Provide the (x, y) coordinate of the cell's center where the given text is located.  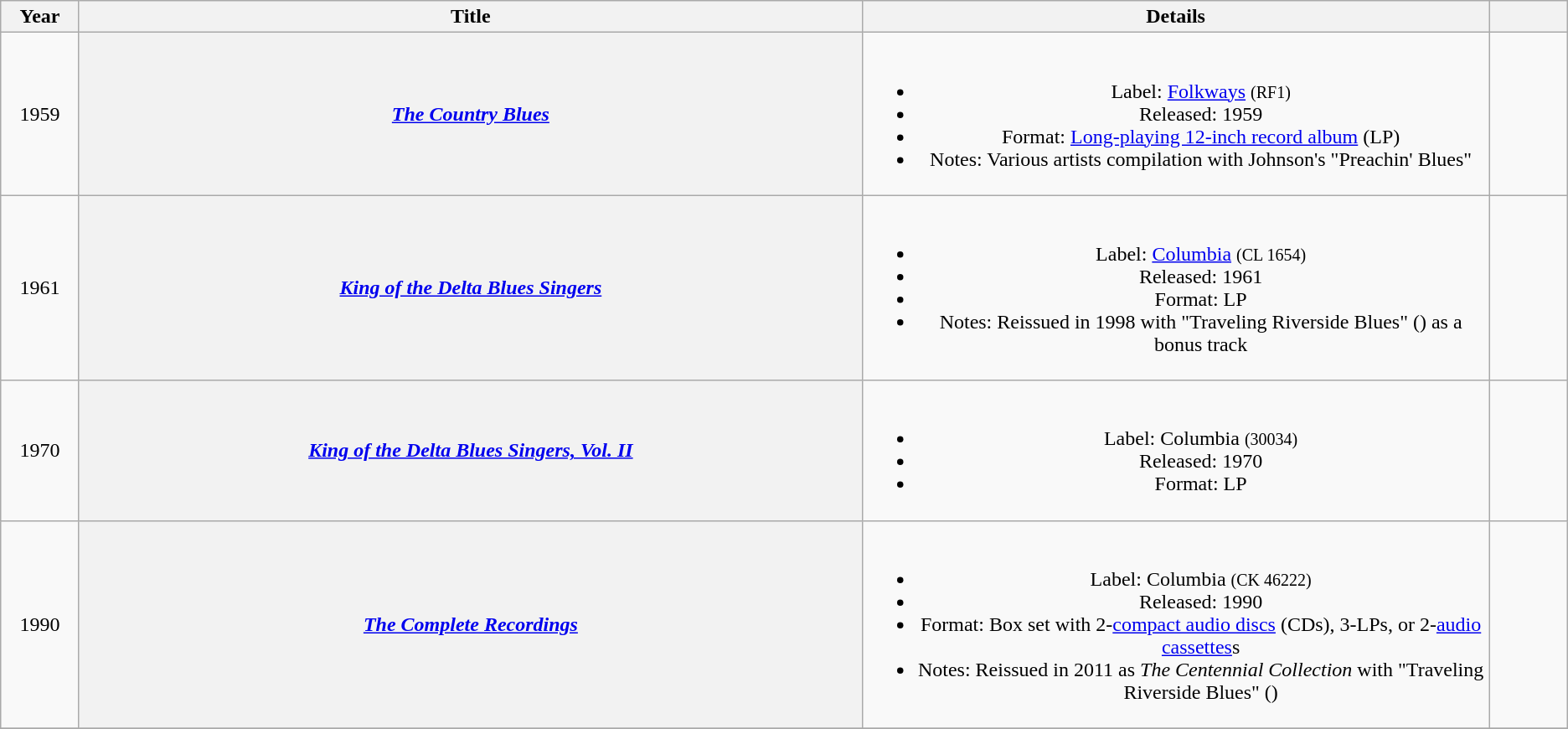
King of the Delta Blues Singers, Vol. II (471, 451)
Year (40, 17)
Label: Folkways (RF1)Released: 1959Format: Long-playing 12-inch record album (LP)Notes: Various artists compilation with Johnson's "Preachin' Blues" (1176, 114)
King of the Delta Blues Singers (471, 288)
Title (471, 17)
1961 (40, 288)
1990 (40, 624)
The Complete Recordings (471, 624)
Label: Columbia (CL 1654)Released: 1961Format: LPNotes: Reissued in 1998 with "Traveling Riverside Blues" () as a bonus track (1176, 288)
Label: Columbia (30034)Released: 1970Format: LP (1176, 451)
Details (1176, 17)
1970 (40, 451)
1959 (40, 114)
The Country Blues (471, 114)
